Find where the given text appears and provide that cell's center as (x, y) coordinate. 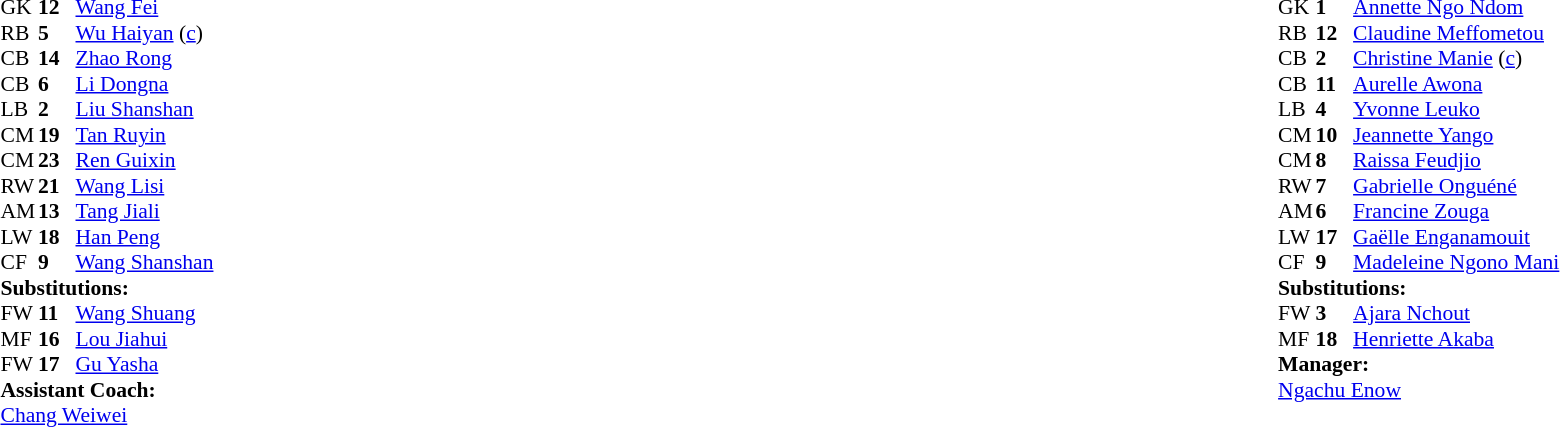
Wang Shanshan (145, 263)
16 (57, 339)
Ngachu Enow (1418, 390)
Ren Guixin (145, 161)
Christine Manie (c) (1456, 59)
Lou Jiahui (145, 339)
Li Dongna (145, 84)
Francine Zouga (1456, 211)
Tan Ruyin (145, 135)
4 (1335, 109)
Gaëlle Enganamouit (1456, 237)
Raissa Feudjio (1456, 161)
8 (1335, 161)
14 (57, 59)
13 (57, 211)
Henriette Akaba (1456, 339)
Ajara Nchout (1456, 313)
Claudine Meffometou (1456, 33)
Zhao Rong (145, 59)
Wu Haiyan (c) (145, 33)
Gabrielle Onguéné (1456, 186)
Aurelle Awona (1456, 84)
7 (1335, 186)
3 (1335, 313)
10 (1335, 135)
Gu Yasha (145, 365)
Madeleine Ngono Mani (1456, 263)
Wang Shuang (145, 313)
Assistant Coach: (106, 390)
Han Peng (145, 237)
Wang Lisi (145, 186)
21 (57, 186)
Manager: (1418, 365)
5 (57, 33)
23 (57, 161)
Yvonne Leuko (1456, 109)
Tang Jiali (145, 211)
Jeannette Yango (1456, 135)
Liu Shanshan (145, 109)
19 (57, 135)
12 (1335, 33)
